Scan for the cell matching the given text and deliver its (X, Y) coordinate at center. 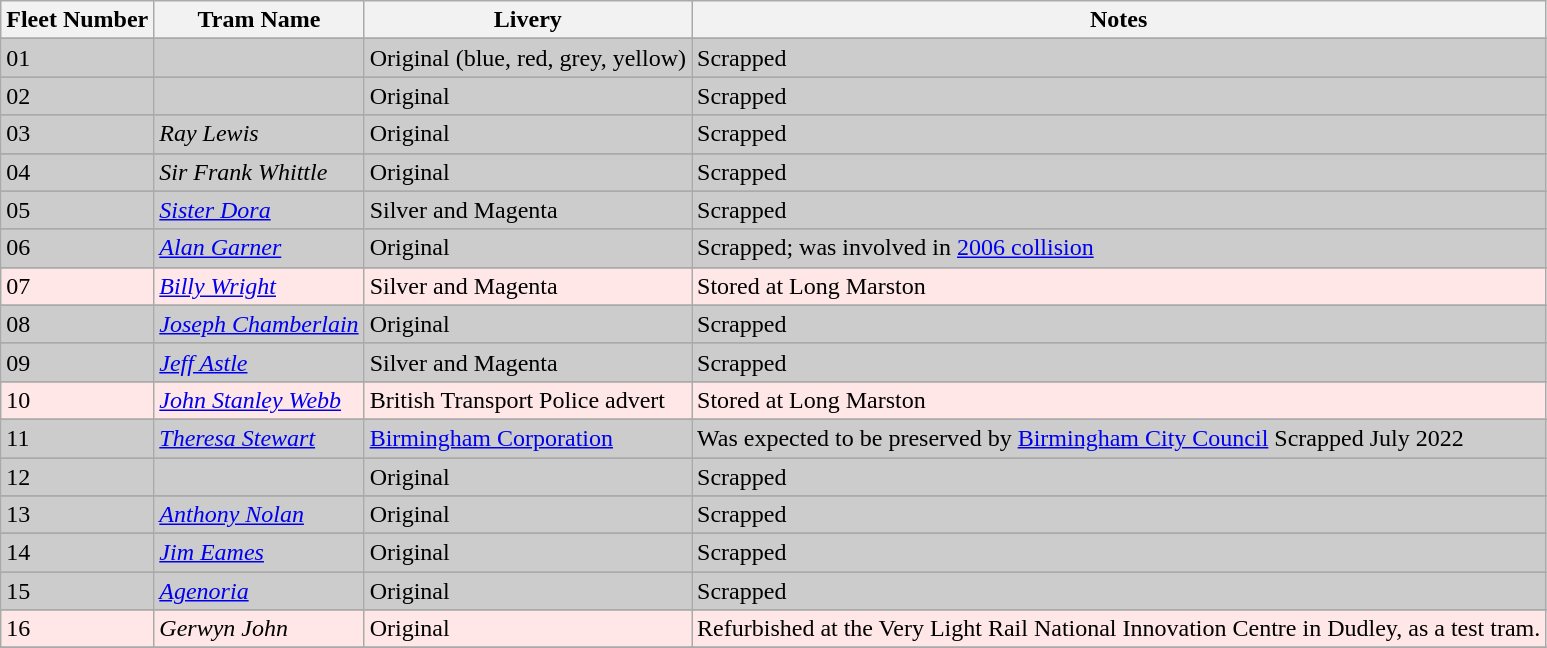
14 (78, 553)
John Stanley Webb (259, 400)
Refurbished at the Very Light Rail National Innovation Centre in Dudley, as a test tram. (1119, 629)
08 (78, 324)
Original (blue, red, grey, yellow) (528, 58)
06 (78, 248)
Anthony Nolan (259, 515)
Tram Name (259, 20)
Livery (528, 20)
03 (78, 134)
British Transport Police advert (528, 400)
02 (78, 96)
Sir Frank Whittle (259, 172)
11 (78, 438)
Notes (1119, 20)
07 (78, 286)
Sister Dora (259, 210)
Gerwyn John (259, 629)
Joseph Chamberlain (259, 324)
04 (78, 172)
12 (78, 477)
05 (78, 210)
10 (78, 400)
Was expected to be preserved by Birmingham City Council Scrapped July 2022 (1119, 438)
Theresa Stewart (259, 438)
16 (78, 629)
Scrapped; was involved in 2006 collision (1119, 248)
Ray Lewis (259, 134)
13 (78, 515)
Jeff Astle (259, 362)
Jim Eames (259, 553)
01 (78, 58)
Billy Wright (259, 286)
09 (78, 362)
Agenoria (259, 591)
Birmingham Corporation (528, 438)
15 (78, 591)
Fleet Number (78, 20)
Alan Garner (259, 248)
